Identify which cell holds the provided text, then report its (x, y) central coordinate. 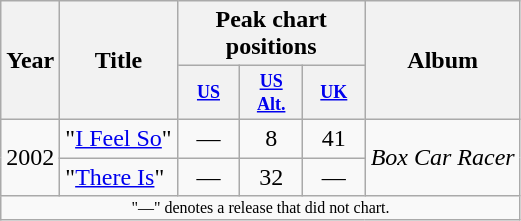
32 (272, 177)
Year (30, 60)
USAlt. (272, 93)
2002 (30, 157)
Box Car Racer (442, 157)
"—" denotes a release that did not chart. (260, 208)
Peak chart positions (271, 34)
Title (118, 60)
"I Feel So" (118, 138)
"There Is" (118, 177)
US (208, 93)
UK (334, 93)
Album (442, 60)
8 (272, 138)
41 (334, 138)
